Output the (X, Y) coordinate of the center of the cell containing the given text.  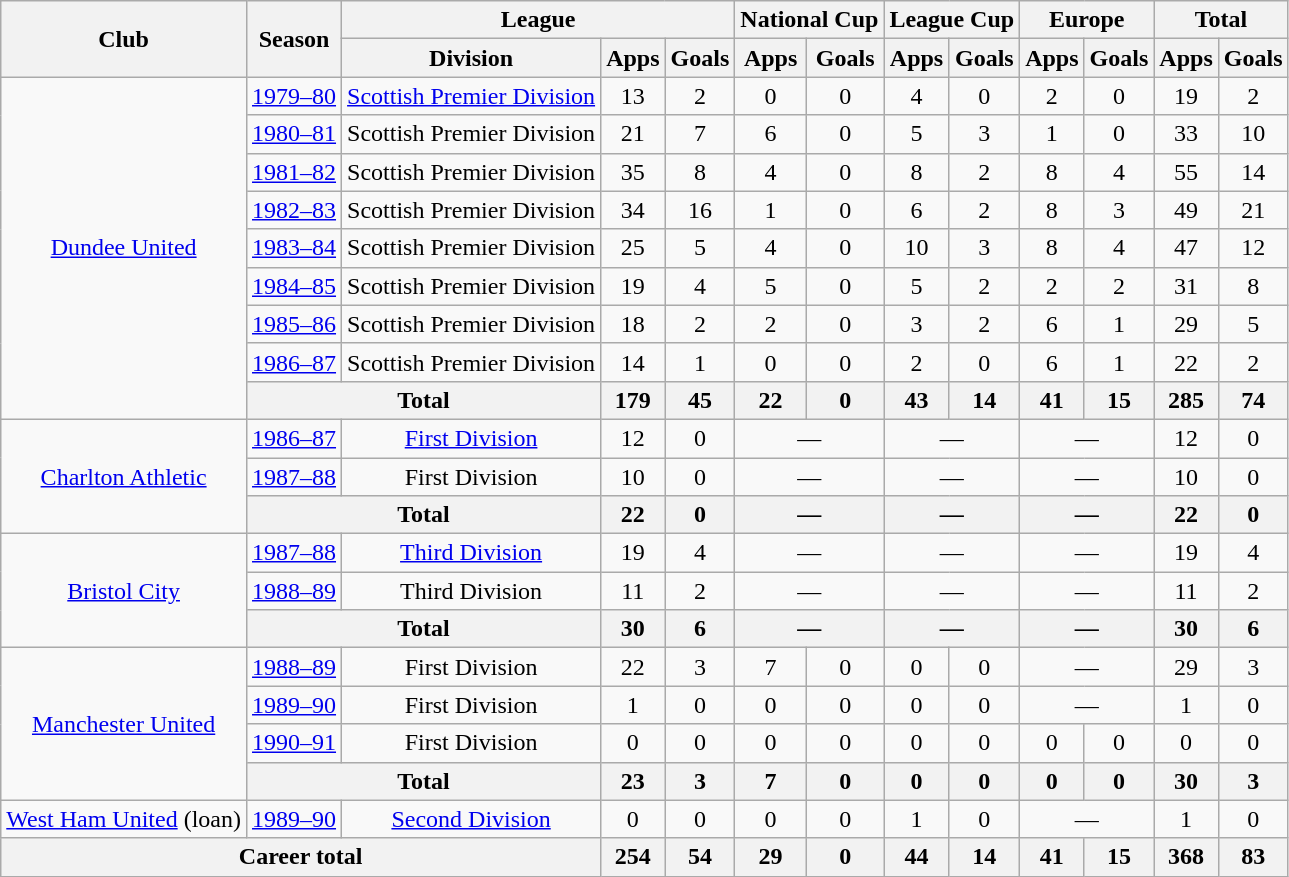
1981–82 (294, 172)
285 (1186, 400)
23 (633, 781)
Career total (301, 857)
47 (1186, 248)
1982–83 (294, 210)
33 (1186, 134)
16 (700, 210)
West Ham United (loan) (124, 819)
34 (633, 210)
74 (1253, 400)
35 (633, 172)
254 (633, 857)
1985–86 (294, 324)
Charlton Athletic (124, 476)
18 (633, 324)
368 (1186, 857)
179 (633, 400)
Second Division (472, 819)
1980–81 (294, 134)
Manchester United (124, 724)
1983–84 (294, 248)
Bristol City (124, 591)
45 (700, 400)
Dundee United (124, 248)
1984–85 (294, 286)
Season (294, 39)
League Cup (952, 20)
League (538, 20)
25 (633, 248)
National Cup (810, 20)
Europe (1087, 20)
54 (700, 857)
1990–91 (294, 743)
55 (1186, 172)
44 (916, 857)
31 (1186, 286)
49 (1186, 210)
13 (633, 96)
43 (916, 400)
83 (1253, 857)
Club (124, 39)
Division (472, 58)
1979–80 (294, 96)
